Detect which cell encompasses the target text, then output its [X, Y] center coordinate. 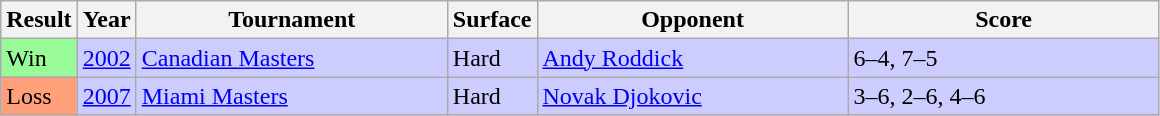
Miami Masters [292, 96]
Result [39, 20]
6–4, 7–5 [1004, 58]
Novak Djokovic [692, 96]
Win [39, 58]
Tournament [292, 20]
Score [1004, 20]
3–6, 2–6, 4–6 [1004, 96]
Canadian Masters [292, 58]
Surface [492, 20]
Andy Roddick [692, 58]
2002 [106, 58]
Year [106, 20]
2007 [106, 96]
Loss [39, 96]
Opponent [692, 20]
